Search for the cell housing the specified text and yield its (x, y) center coordinate. 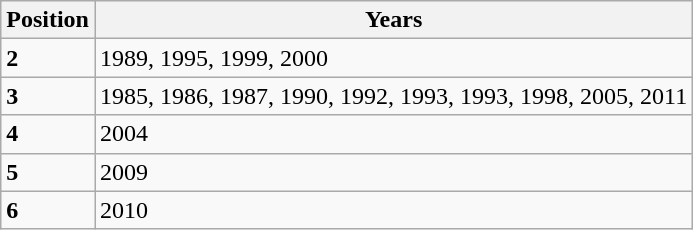
1985, 1986, 1987, 1990, 1992, 1993, 1993, 1998, 2005, 2011 (393, 96)
3 (48, 96)
2004 (393, 134)
2 (48, 58)
5 (48, 172)
2010 (393, 210)
6 (48, 210)
1989, 1995, 1999, 2000 (393, 58)
2009 (393, 172)
Years (393, 20)
Position (48, 20)
4 (48, 134)
